Identify which cell holds the provided text, then report its (X, Y) central coordinate. 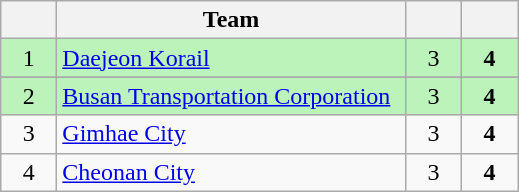
1 (29, 58)
2 (29, 96)
Team (232, 20)
Daejeon Korail (232, 58)
Gimhae City (232, 134)
Cheonan City (232, 172)
Busan Transportation Corporation (232, 96)
